Identify which cell holds the provided text, then report its [X, Y] central coordinate. 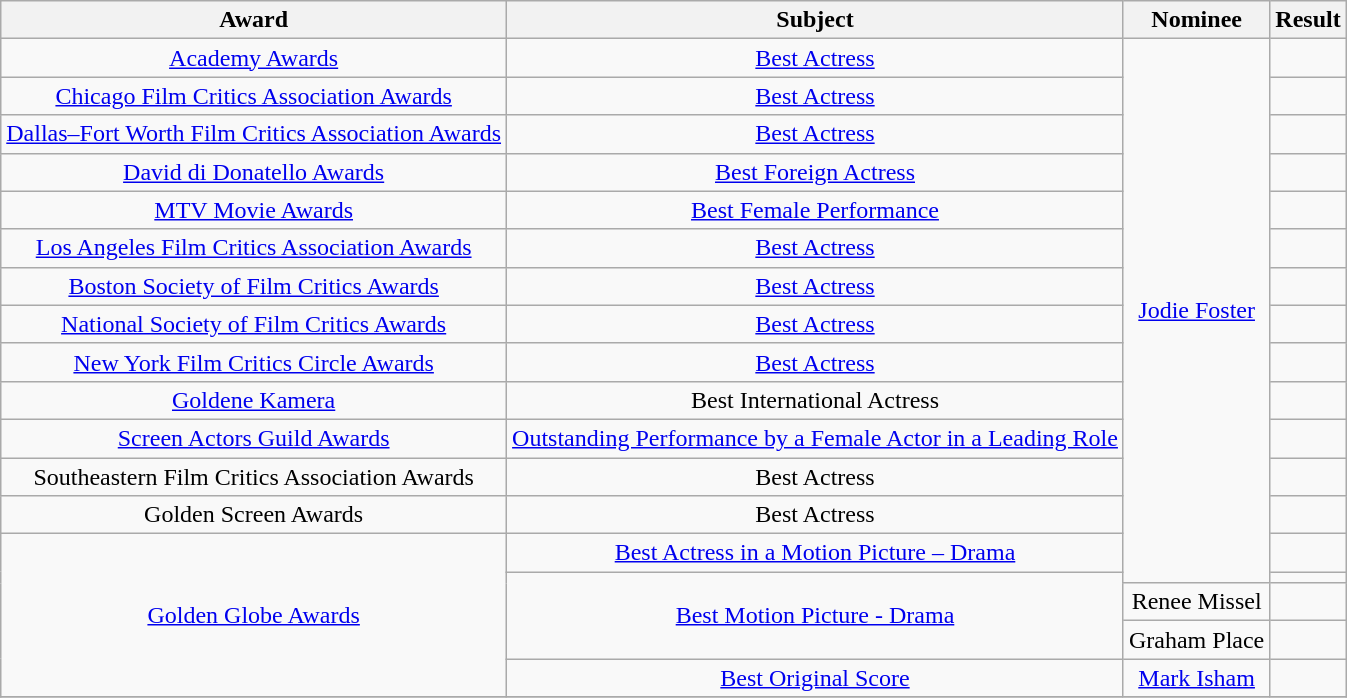
Goldene Kamera [254, 400]
MTV Movie Awards [254, 210]
Screen Actors Guild Awards [254, 438]
Golden Screen Awards [254, 515]
Best Motion Picture - Drama [816, 616]
Renee Missel [1196, 602]
Outstanding Performance by a Female Actor in a Leading Role [816, 438]
Academy Awards [254, 58]
David di Donatello Awards [254, 172]
Golden Globe Awards [254, 616]
Result [1308, 20]
Award [254, 20]
Subject [816, 20]
Graham Place [1196, 640]
Mark Isham [1196, 678]
Best International Actress [816, 400]
Chicago Film Critics Association Awards [254, 96]
Jodie Foster [1196, 311]
Best Actress in a Motion Picture – Drama [816, 553]
Best Female Performance [816, 210]
New York Film Critics Circle Awards [254, 362]
Best Original Score [816, 678]
National Society of Film Critics Awards [254, 324]
Dallas–Fort Worth Film Critics Association Awards [254, 134]
Southeastern Film Critics Association Awards [254, 477]
Boston Society of Film Critics Awards [254, 286]
Nominee [1196, 20]
Best Foreign Actress [816, 172]
Los Angeles Film Critics Association Awards [254, 248]
